Return [X, Y] of the center of cell containing provided text 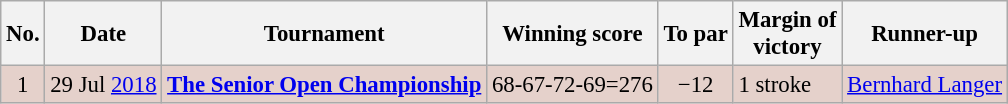
Tournament [324, 34]
To par [696, 34]
No. [23, 34]
Runner-up [925, 34]
Bernhard Langer [925, 85]
Margin ofvictory [788, 34]
29 Jul 2018 [104, 85]
Winning score [573, 34]
The Senior Open Championship [324, 85]
1 [23, 85]
1 stroke [788, 85]
68-67-72-69=276 [573, 85]
−12 [696, 85]
Date [104, 34]
